Search for the cell housing the specified text and yield its (X, Y) center coordinate. 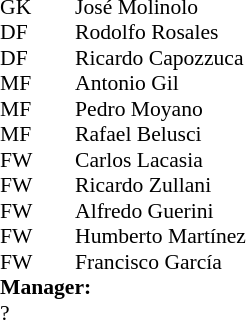
Rafael Belusci (160, 135)
Antonio Gil (160, 83)
Alfredo Guerini (160, 211)
Manager: (123, 287)
Pedro Moyano (160, 109)
Ricardo Zullani (160, 185)
Ricardo Capozzuca (160, 58)
Humberto Martínez (160, 237)
Rodolfo Rosales (160, 33)
Francisco García (160, 262)
Carlos Lacasia (160, 160)
